Return (X, Y) of the center of cell containing provided text 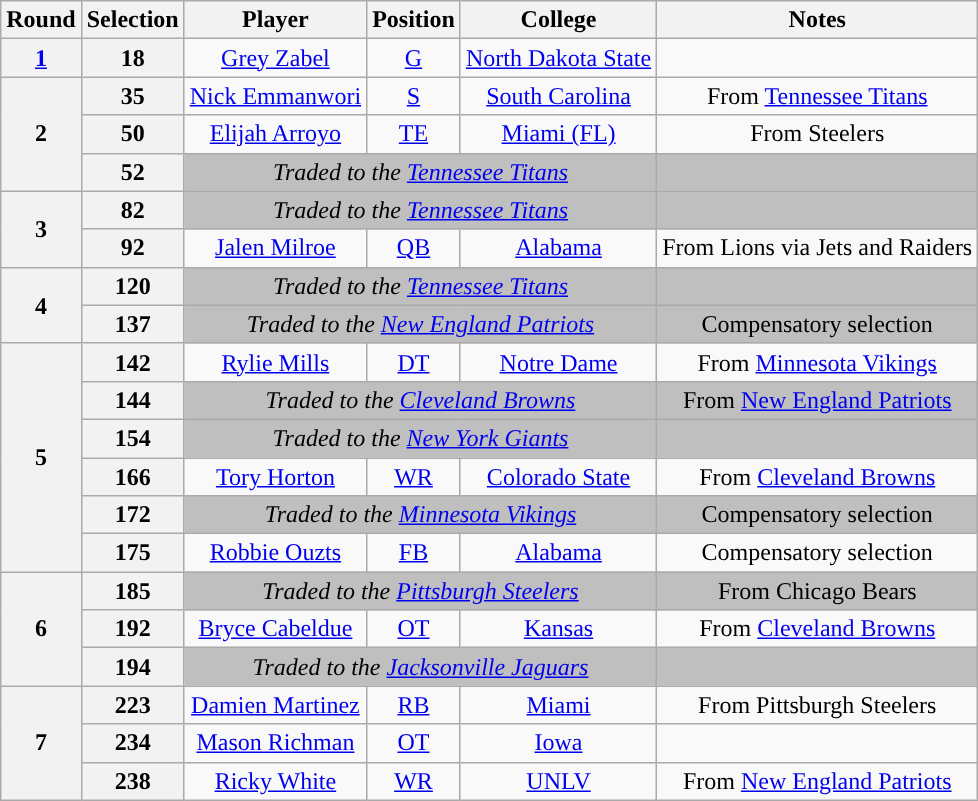
Elijah Arroyo (275, 134)
223 (132, 705)
Mason Richman (275, 743)
Kansas (558, 629)
166 (132, 477)
Bryce Cabeldue (275, 629)
College (558, 20)
2 (41, 134)
35 (132, 96)
From Tennessee Titans (818, 96)
192 (132, 629)
172 (132, 515)
120 (132, 286)
Ricky White (275, 781)
Traded to the New England Patriots (420, 324)
North Dakota State (558, 58)
Colorado State (558, 477)
234 (132, 743)
5 (41, 457)
18 (132, 58)
Notes (818, 20)
194 (132, 667)
South Carolina (558, 96)
From Steelers (818, 134)
Traded to the Minnesota Vikings (420, 515)
154 (132, 438)
Notre Dame (558, 362)
238 (132, 781)
G (414, 58)
DT (414, 362)
Robbie Ouzts (275, 553)
Grey Zabel (275, 58)
137 (132, 324)
142 (132, 362)
Iowa (558, 743)
Traded to the Jacksonville Jaguars (420, 667)
82 (132, 210)
FB (414, 553)
Traded to the Cleveland Browns (420, 400)
Traded to the Pittsburgh Steelers (420, 591)
From Chicago Bears (818, 591)
3 (41, 229)
Player (275, 20)
Rylie Mills (275, 362)
From Pittsburgh Steelers (818, 705)
S (414, 96)
50 (132, 134)
Traded to the New York Giants (420, 438)
144 (132, 400)
185 (132, 591)
QB (414, 248)
92 (132, 248)
Selection (132, 20)
Round (41, 20)
Miami (FL) (558, 134)
1 (41, 58)
4 (41, 305)
Jalen Milroe (275, 248)
From Lions via Jets and Raiders (818, 248)
TE (414, 134)
Nick Emmanwori (275, 96)
Position (414, 20)
UNLV (558, 781)
175 (132, 553)
Damien Martinez (275, 705)
52 (132, 172)
6 (41, 629)
RB (414, 705)
From Minnesota Vikings (818, 362)
Miami (558, 705)
Tory Horton (275, 477)
7 (41, 743)
